Search for the cell housing the specified text and yield its (x, y) center coordinate. 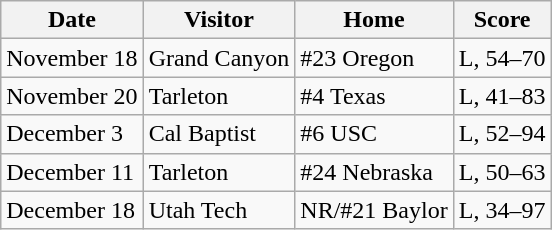
#4 Texas (374, 96)
L, 41–83 (502, 96)
Visitor (219, 20)
#24 Nebraska (374, 172)
Home (374, 20)
#6 USC (374, 134)
December 11 (72, 172)
November 20 (72, 96)
December 18 (72, 210)
L, 50–63 (502, 172)
Cal Baptist (219, 134)
L, 52–94 (502, 134)
November 18 (72, 58)
L, 34–97 (502, 210)
L, 54–70 (502, 58)
Utah Tech (219, 210)
NR/#21 Baylor (374, 210)
December 3 (72, 134)
Date (72, 20)
Grand Canyon (219, 58)
#23 Oregon (374, 58)
Score (502, 20)
